Provide the (x, y) coordinate of the cell's center where the given text is located.  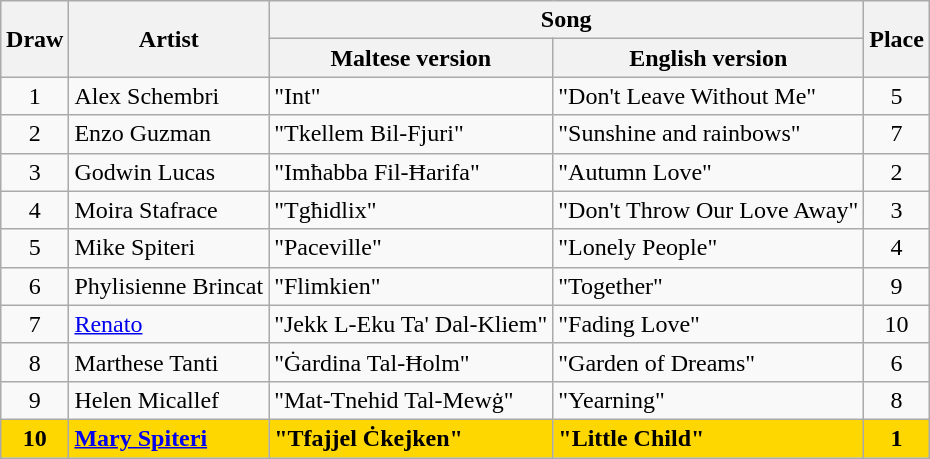
Maltese version (411, 58)
"Tkellem Bil-Fjuri" (411, 134)
"Together" (708, 286)
Helen Micallef (169, 400)
"Don't Throw Our Love Away" (708, 210)
"Paceville" (411, 248)
"Yearning" (708, 400)
Song (566, 20)
Godwin Lucas (169, 172)
Draw (35, 39)
"Autumn Love" (708, 172)
English version (708, 58)
"Little Child" (708, 438)
"Jekk L-Eku Ta' Dal-Kliem" (411, 324)
Mary Spiteri (169, 438)
"Imħabba Fil-Ħarifa" (411, 172)
Marthese Tanti (169, 362)
"Ġardina Tal-Ħolm" (411, 362)
Alex Schembri (169, 96)
Mike Spiteri (169, 248)
"Mat-Tnehid Tal-Mewġ" (411, 400)
"Don't Leave Without Me" (708, 96)
"Fading Love" (708, 324)
Moira Stafrace (169, 210)
Artist (169, 39)
Renato (169, 324)
"Sunshine and rainbows" (708, 134)
"Lonely People" (708, 248)
Enzo Guzman (169, 134)
Phylisienne Brincat (169, 286)
"Flimkien" (411, 286)
Place (897, 39)
"Garden of Dreams" (708, 362)
"Tfajjel Ċkejken" (411, 438)
"Tgħidlix" (411, 210)
"Int" (411, 96)
